Detect which cell encompasses the target text, then output its (x, y) center coordinate. 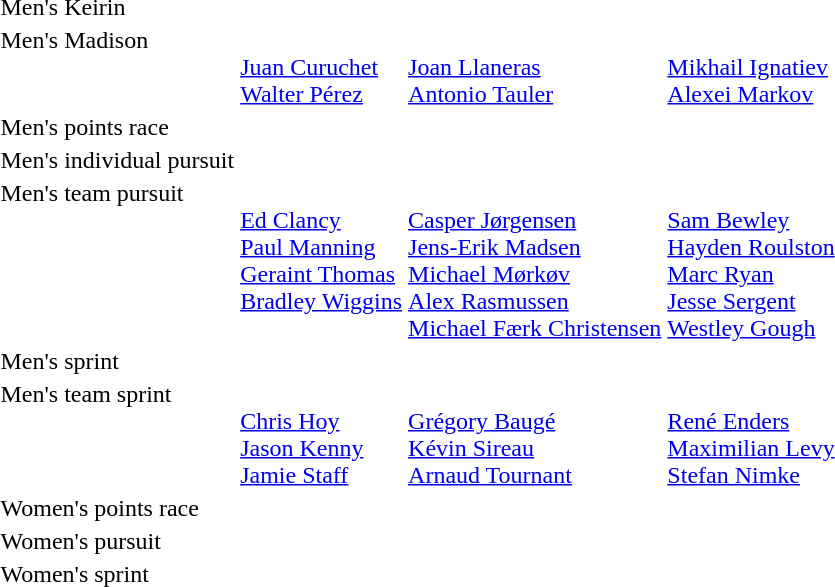
Grégory BaugéKévin SireauArnaud Tournant (535, 434)
Ed ClancyPaul ManningGeraint ThomasBradley Wiggins (322, 260)
Chris HoyJason KennyJamie Staff (322, 434)
Joan LlanerasAntonio Tauler (535, 67)
Juan CuruchetWalter Pérez (322, 67)
Casper JørgensenJens-Erik MadsenMichael MørkøvAlex RasmussenMichael Færk Christensen (535, 260)
